Pinpoint the cell where the given text exists, returning its [X, Y] midpoint coordinate. 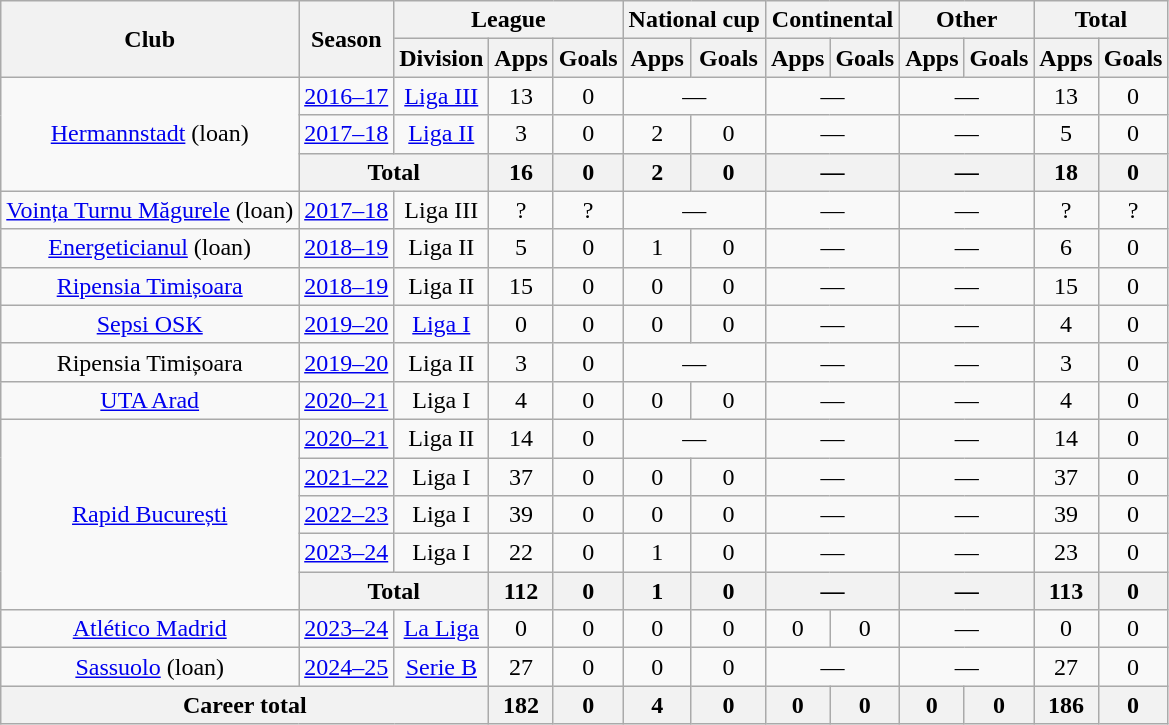
22 [521, 553]
Serie B [442, 667]
League [508, 20]
Club [150, 39]
Hermannstadt (loan) [150, 134]
2016–17 [346, 96]
Division [442, 58]
112 [521, 591]
18 [1066, 172]
186 [1066, 705]
23 [1066, 553]
Sepsi OSK [150, 324]
2021–22 [346, 477]
La Liga [442, 629]
Sassuolo (loan) [150, 667]
2022–23 [346, 515]
16 [521, 172]
2024–25 [346, 667]
Season [346, 39]
Energeticianul (loan) [150, 248]
182 [521, 705]
Voința Turnu Măgurele (loan) [150, 210]
113 [1066, 591]
Rapid București [150, 514]
National cup [694, 20]
Career total [245, 705]
Other [967, 20]
6 [1066, 248]
Atlético Madrid [150, 629]
Continental [832, 20]
UTA Arad [150, 400]
